Return the (x, y) coordinate for the center point of the cell that contains the specified text.  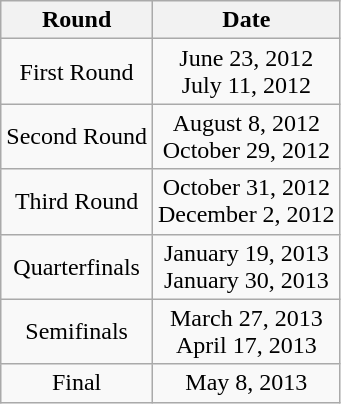
March 27, 2013April 17, 2013 (246, 332)
Date (246, 20)
Round (77, 20)
Final (77, 383)
May 8, 2013 (246, 383)
Second Round (77, 136)
June 23, 2012July 11, 2012 (246, 72)
October 31, 2012December 2, 2012 (246, 202)
Quarterfinals (77, 266)
First Round (77, 72)
January 19, 2013January 30, 2013 (246, 266)
Third Round (77, 202)
Semifinals (77, 332)
August 8, 2012October 29, 2012 (246, 136)
